Return the [X, Y] coordinate for the center point of the cell that contains the specified text.  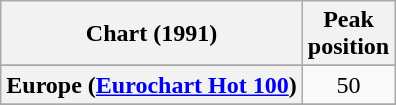
Chart (1991) [152, 34]
50 [348, 85]
Peakposition [348, 34]
Europe (Eurochart Hot 100) [152, 85]
